Output the [X, Y] coordinate of the center of the cell containing the given text.  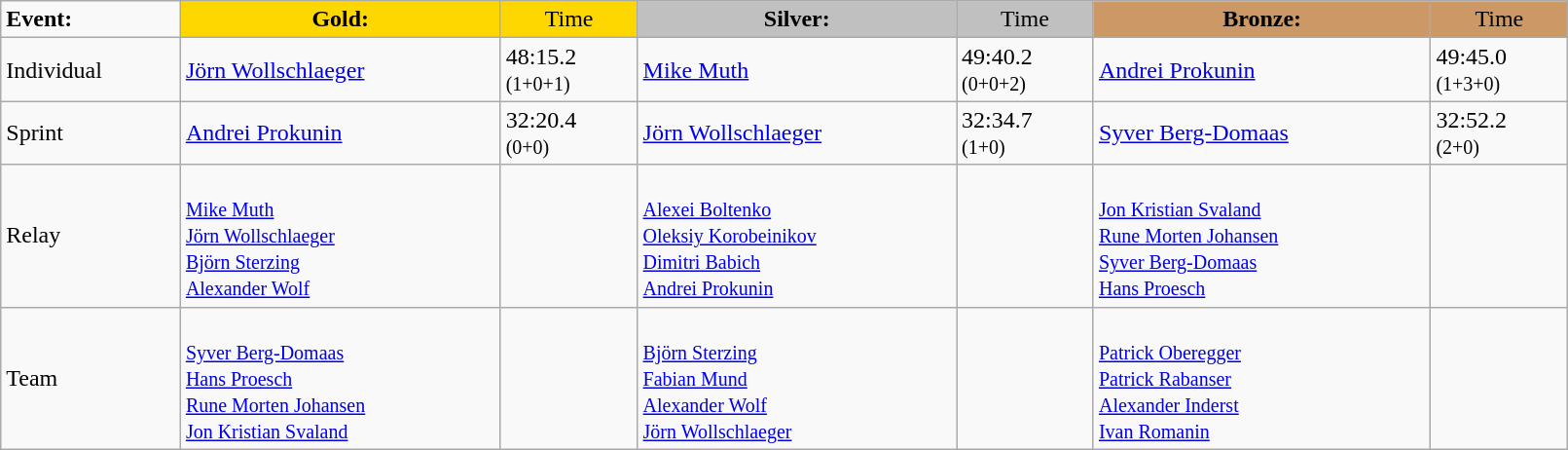
Team [91, 378]
Sprint [91, 132]
32:34.7 (1+0) [1026, 132]
Jon Kristian Svaland Rune Morten Johansen Syver Berg-Domaas Hans Proesch [1261, 236]
49:40.2(0+0+2) [1026, 70]
Björn Sterzing Fabian Mund Alexander Wolf Jörn Wollschlaeger [796, 378]
Silver: [796, 19]
49:45.0 (1+3+0) [1499, 70]
Bronze: [1261, 19]
Mike Muth Jörn Wollschlaeger Björn Sterzing Alexander Wolf [341, 236]
32:20.4 (0+0) [568, 132]
Individual [91, 70]
Relay [91, 236]
Gold: [341, 19]
Syver Berg-Domaas [1261, 132]
Alexei Boltenko Oleksiy Korobeinikov Dimitri Babich Andrei Prokunin [796, 236]
48:15.2(1+0+1) [568, 70]
Mike Muth [796, 70]
Event: [91, 19]
32:52.2 (2+0) [1499, 132]
Patrick Oberegger Patrick Rabanser Alexander Inderst Ivan Romanin [1261, 378]
Syver Berg-Domaas Hans Proesch Rune Morten Johansen Jon Kristian Svaland [341, 378]
